Return (X, Y) of the center of cell containing provided text 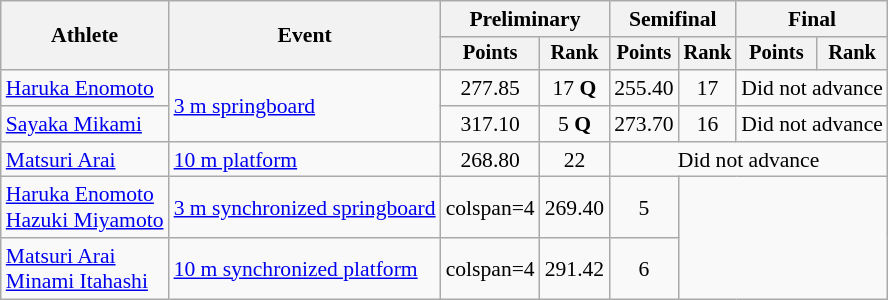
268.80 (490, 160)
317.10 (490, 124)
10 m synchronized platform (305, 268)
Semifinal (672, 19)
269.40 (574, 208)
Preliminary (526, 19)
5 (644, 208)
Matsuri Arai (85, 160)
16 (708, 124)
Matsuri AraiMinami Itahashi (85, 268)
22 (574, 160)
Sayaka Mikami (85, 124)
Final (812, 19)
277.85 (490, 88)
10 m platform (305, 160)
Haruka Enomoto (85, 88)
5 Q (574, 124)
Event (305, 36)
6 (644, 268)
Haruka EnomotoHazuki Miyamoto (85, 208)
291.42 (574, 268)
255.40 (644, 88)
17 Q (574, 88)
3 m synchronized springboard (305, 208)
3 m springboard (305, 106)
273.70 (644, 124)
17 (708, 88)
Athlete (85, 36)
